Locate the cell with the specified text and output its [X, Y] center coordinate. 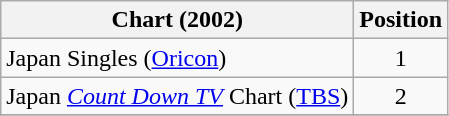
1 [401, 58]
Chart (2002) [178, 20]
Position [401, 20]
Japan Singles (Oricon) [178, 58]
2 [401, 96]
Japan Count Down TV Chart (TBS) [178, 96]
